Pinpoint the cell where the given text exists, returning its [x, y] midpoint coordinate. 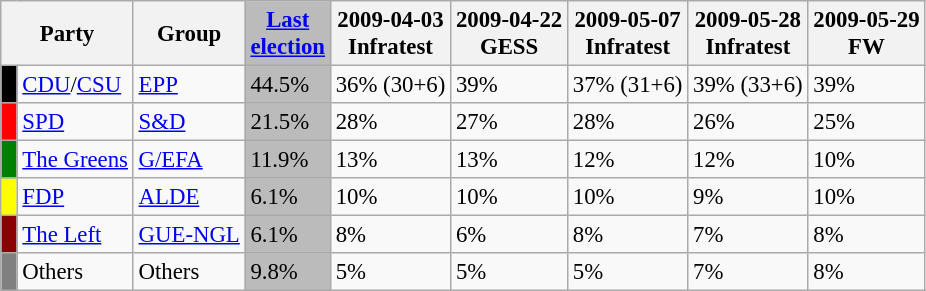
2009-05-07Infratest [627, 34]
37% (31+6) [627, 85]
2009-05-28Infratest [748, 34]
25% [866, 122]
6% [510, 235]
9% [748, 197]
Lastelection [288, 34]
11.9% [288, 160]
The Left [75, 235]
36% (30+6) [390, 85]
FDP [75, 197]
ALDE [189, 197]
GUE-NGL [189, 235]
7% [748, 235]
2009-04-22GESS [510, 34]
The Greens [75, 160]
SPD [75, 122]
Group [189, 34]
2009-05-29FW [866, 34]
27% [510, 122]
26% [748, 122]
EPP [189, 85]
21.5% [288, 122]
39% (33+6) [748, 85]
44.5% [288, 85]
S&D [189, 122]
Party [68, 34]
G/EFA [189, 160]
CDU/CSU [75, 85]
2009-04-03Infratest [390, 34]
